From the cell containing the given text, extract its center point as (x, y) coordinate. 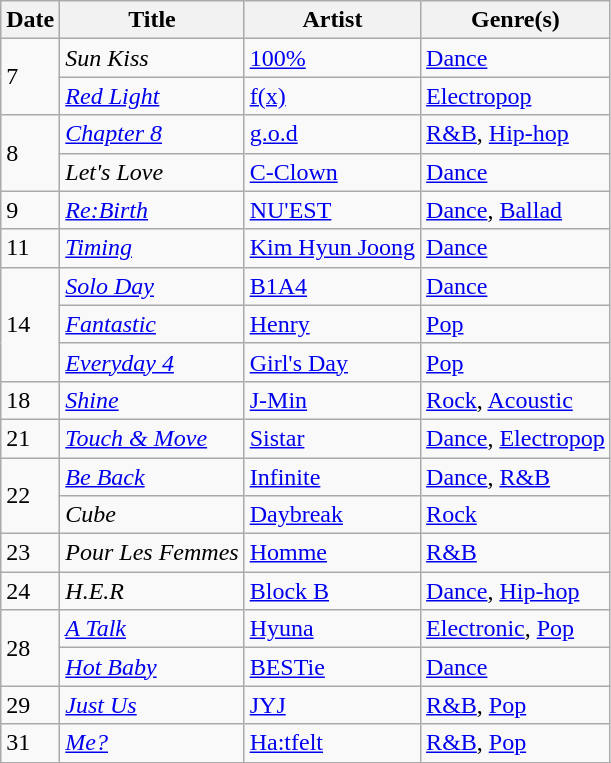
Daybreak (332, 515)
29 (30, 705)
31 (30, 743)
Title (152, 20)
Cube (152, 515)
23 (30, 553)
100% (332, 58)
Me? (152, 743)
Be Back (152, 477)
9 (30, 210)
Just Us (152, 705)
Everyday 4 (152, 362)
R&B (516, 553)
24 (30, 591)
8 (30, 153)
21 (30, 438)
BESTie (332, 667)
22 (30, 496)
Hyuna (332, 629)
Shine (152, 400)
Infinite (332, 477)
Rock, Acoustic (516, 400)
Dance, Ballad (516, 210)
Artist (332, 20)
28 (30, 648)
Dance, Hip-hop (516, 591)
Date (30, 20)
Electronic, Pop (516, 629)
J-Min (332, 400)
JYJ (332, 705)
14 (30, 324)
Hot Baby (152, 667)
Chapter 8 (152, 134)
R&B, Hip-hop (516, 134)
Red Light (152, 96)
18 (30, 400)
A Talk (152, 629)
Dance, R&B (516, 477)
Dance, Electropop (516, 438)
Re:Birth (152, 210)
Rock (516, 515)
Henry (332, 324)
NU'EST (332, 210)
Solo Day (152, 286)
Girl's Day (332, 362)
Ha:tfelt (332, 743)
Fantastic (152, 324)
Pour Les Femmes (152, 553)
H.E.R (152, 591)
Block B (332, 591)
Sistar (332, 438)
Sun Kiss (152, 58)
Genre(s) (516, 20)
7 (30, 77)
B1A4 (332, 286)
Let's Love (152, 172)
f(x) (332, 96)
Touch & Move (152, 438)
Timing (152, 248)
g.o.d (332, 134)
C-Clown (332, 172)
Electropop (516, 96)
Kim Hyun Joong (332, 248)
Homme (332, 553)
11 (30, 248)
